Return the [x, y] coordinate for the center point of the cell that contains the specified text.  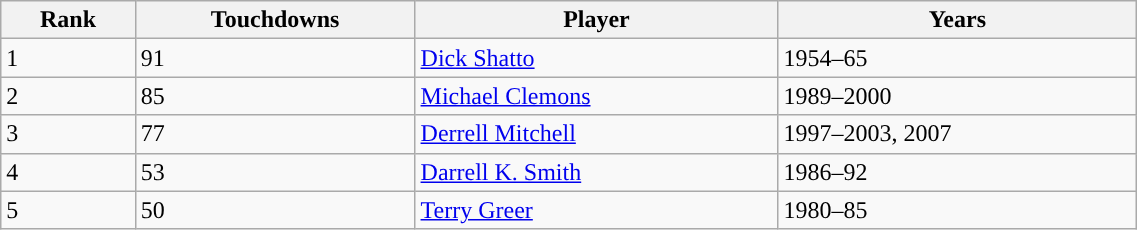
1980–85 [958, 210]
Years [958, 20]
Terry Greer [596, 210]
77 [275, 134]
Dick Shatto [596, 58]
85 [275, 96]
Derrell Mitchell [596, 134]
4 [68, 172]
Player [596, 20]
Darrell K. Smith [596, 172]
Touchdowns [275, 20]
50 [275, 210]
1 [68, 58]
2 [68, 96]
53 [275, 172]
1954–65 [958, 58]
1986–92 [958, 172]
Michael Clemons [596, 96]
5 [68, 210]
Rank [68, 20]
3 [68, 134]
1997–2003, 2007 [958, 134]
1989–2000 [958, 96]
91 [275, 58]
